Scan for the cell matching the given text and deliver its (x, y) coordinate at center. 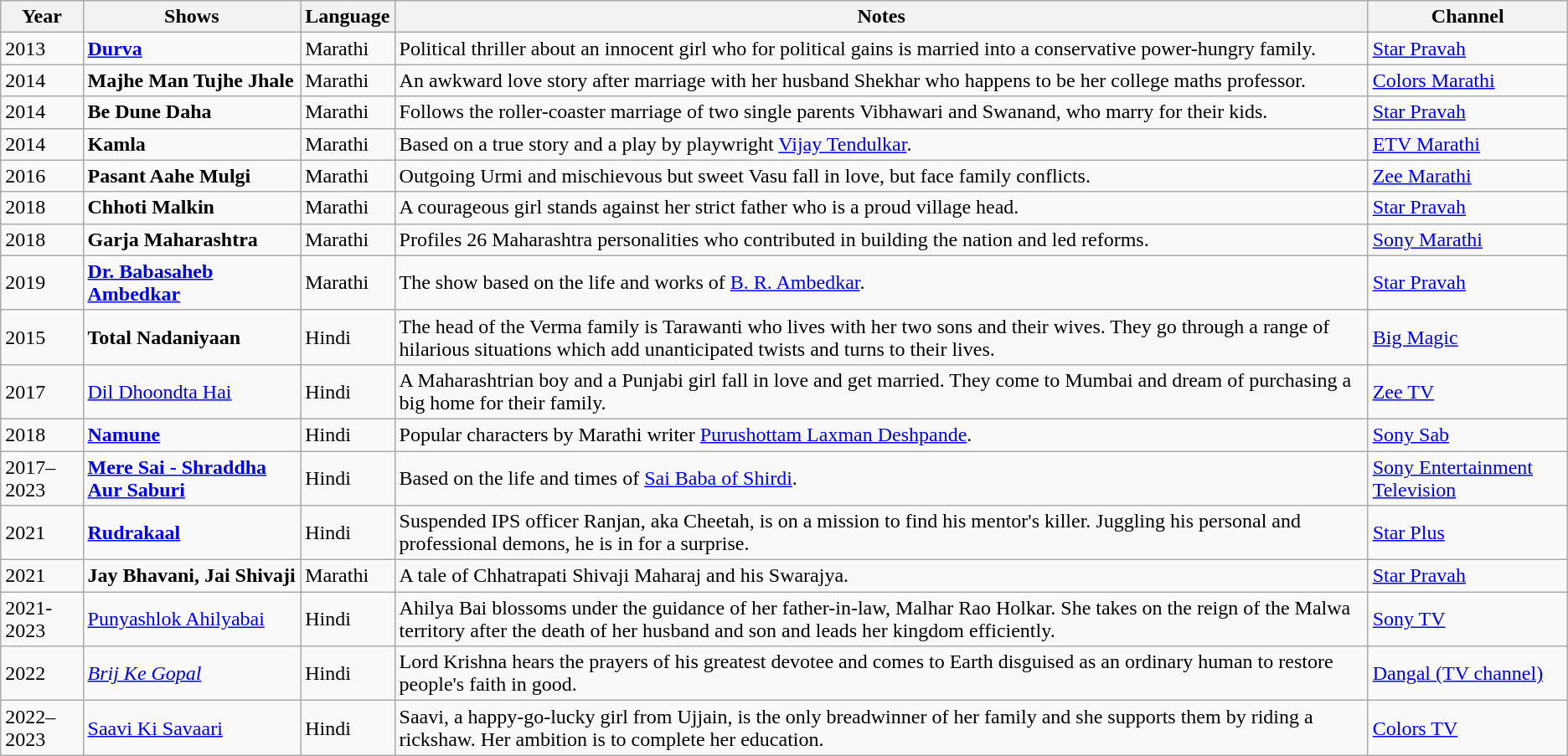
Star Plus (1467, 532)
Colors TV (1467, 728)
ETV Marathi (1467, 144)
Saavi Ki Savaari (192, 728)
2022–2023 (42, 728)
Shows (192, 17)
The show based on the life and works of B. R. Ambedkar. (881, 283)
Sony Marathi (1467, 239)
2017 (42, 392)
Popular characters by Marathi writer Purushottam Laxman Deshpande. (881, 435)
Notes (881, 17)
Year (42, 17)
Zee TV (1467, 392)
Total Nadaniyaan (192, 337)
Big Magic (1467, 337)
2013 (42, 49)
Political thriller about an innocent girl who for political gains is married into a conservative power-hungry family. (881, 49)
Channel (1467, 17)
Namune (192, 435)
Brij Ke Gopal (192, 673)
A Maharashtrian boy and a Punjabi girl fall in love and get married. They come to Mumbai and dream of purchasing a big home for their family. (881, 392)
Jay Bhavani, Jai Shivaji (192, 576)
Dangal (TV channel) (1467, 673)
Chhoti Malkin (192, 208)
Outgoing Urmi and mischievous but sweet Vasu fall in love, but face family conflicts. (881, 176)
Mere Sai - Shraddha Aur Saburi (192, 477)
Profiles 26 Maharashtra personalities who contributed in building the nation and led reforms. (881, 239)
Based on a true story and a play by playwright Vijay Tendulkar. (881, 144)
2019 (42, 283)
Sony Entertainment Television (1467, 477)
Follows the roller-coaster marriage of two single parents Vibhawari and Swanand, who marry for their kids. (881, 112)
Language (348, 17)
Durva (192, 49)
Punyashlok Ahilyabai (192, 620)
Kamla (192, 144)
Dil Dhoondta Hai (192, 392)
Be Dune Daha (192, 112)
2021-2023 (42, 620)
Majhe Man Tujhe Jhale (192, 80)
Lord Krishna hears the prayers of his greatest devotee and comes to Earth disguised as an ordinary human to restore people's faith in good. (881, 673)
2016 (42, 176)
Zee Marathi (1467, 176)
A courageous girl stands against her strict father who is a proud village head. (881, 208)
Sony Sab (1467, 435)
Pasant Aahe Mulgi (192, 176)
2022 (42, 673)
Garja Maharashtra (192, 239)
2015 (42, 337)
Sony TV (1467, 620)
A tale of Chhatrapati Shivaji Maharaj and his Swarajya. (881, 576)
Rudrakaal (192, 532)
Colors Marathi (1467, 80)
Based on the life and times of Sai Baba of Shirdi. (881, 477)
An awkward love story after marriage with her husband Shekhar who happens to be her college maths professor. (881, 80)
Dr. Babasaheb Ambedkar (192, 283)
2017–2023 (42, 477)
